Provide the [X, Y] coordinate of the cell's center where the given text is located.  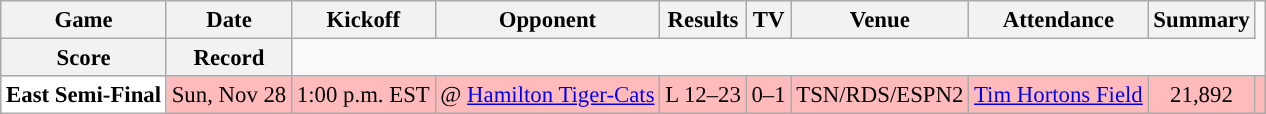
Kickoff [364, 20]
Score [84, 58]
L 12–23 [703, 95]
Tim Hortons Field [1058, 95]
0–1 [768, 95]
Attendance [1058, 20]
Venue [880, 20]
1:00 p.m. EST [364, 95]
Sun, Nov 28 [228, 95]
Game [84, 20]
Summary [1202, 20]
Date [228, 20]
Results [703, 20]
@ Hamilton Tiger-Cats [548, 95]
East Semi-Final [84, 95]
Record [228, 58]
21,892 [1202, 95]
TV [768, 20]
TSN/RDS/ESPN2 [880, 95]
Opponent [548, 20]
